Return the [X, Y] coordinate for the center point of the cell that contains the specified text.  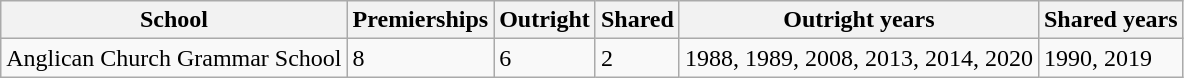
Shared years [1110, 20]
1990, 2019 [1110, 58]
6 [545, 58]
2 [637, 58]
Anglican Church Grammar School [174, 58]
School [174, 20]
1988, 1989, 2008, 2013, 2014, 2020 [858, 58]
Shared [637, 20]
Outright years [858, 20]
8 [420, 58]
Premierships [420, 20]
Outright [545, 20]
